Pinpoint the cell where the given text exists, returning its [X, Y] midpoint coordinate. 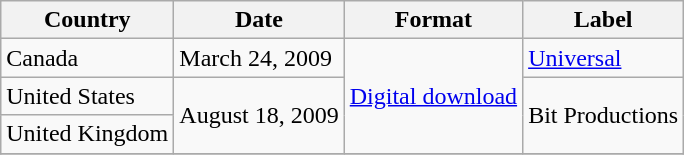
Date [259, 20]
Universal [604, 58]
Format [433, 20]
August 18, 2009 [259, 115]
Digital download [433, 96]
United States [88, 96]
Canada [88, 58]
Label [604, 20]
Bit Productions [604, 115]
Country [88, 20]
United Kingdom [88, 134]
March 24, 2009 [259, 58]
